Detect which cell encompasses the target text, then output its [X, Y] center coordinate. 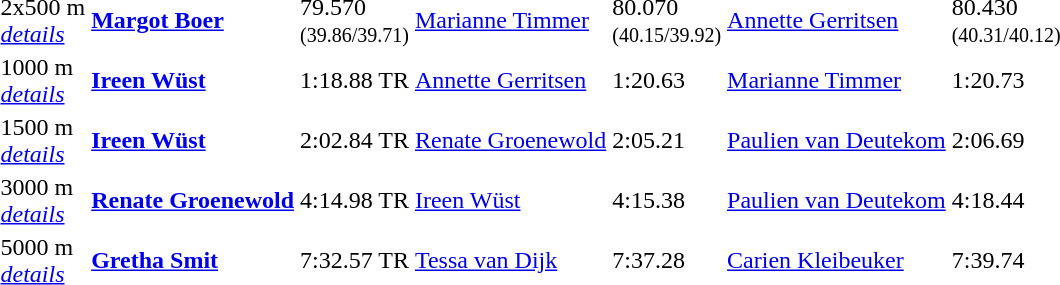
4:15.38 [667, 200]
2:02.84 TR [355, 140]
4:14.98 TR [355, 200]
2:05.21 [667, 140]
Marianne Timmer [837, 80]
1:18.88 TR [355, 80]
Annette Gerritsen [510, 80]
1:20.63 [667, 80]
